Identify which cell holds the provided text, then report its (x, y) central coordinate. 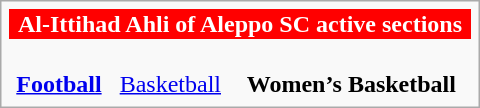
Women’s Basketball (352, 70)
Football (58, 70)
Al-Ittihad Ahli of Aleppo SC active sections (240, 24)
Basketball (170, 70)
